Determine the (x, y) coordinate at the center of the cell enclosing the given text.  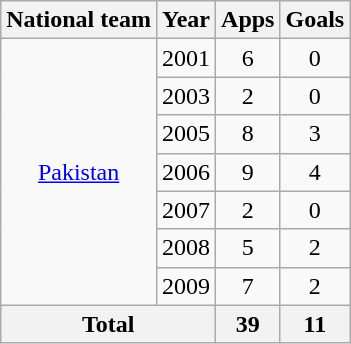
2009 (186, 286)
7 (248, 286)
4 (315, 172)
2005 (186, 134)
2003 (186, 96)
2001 (186, 58)
11 (315, 324)
5 (248, 248)
2007 (186, 210)
Total (108, 324)
2006 (186, 172)
6 (248, 58)
National team (79, 20)
9 (248, 172)
Pakistan (79, 172)
8 (248, 134)
3 (315, 134)
2008 (186, 248)
Apps (248, 20)
39 (248, 324)
Goals (315, 20)
Year (186, 20)
